Output the (X, Y) coordinate of the center of the cell containing the given text.  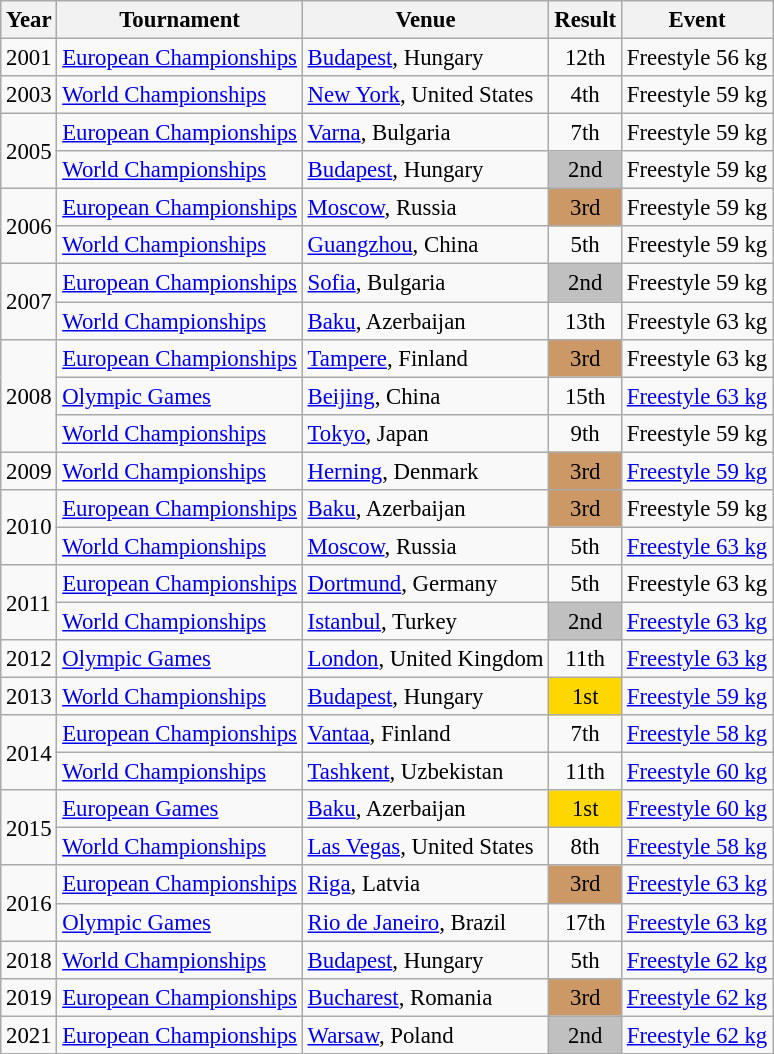
2018 (29, 960)
Istanbul, Turkey (426, 621)
London, United Kingdom (426, 659)
2015 (29, 828)
Bucharest, Romania (426, 997)
4th (586, 95)
Result (586, 20)
2009 (29, 471)
2016 (29, 904)
Tashkent, Uzbekistan (426, 772)
Rio de Janeiro, Brazil (426, 922)
Beijing, China (426, 396)
Warsaw, Poland (426, 1035)
Las Vegas, United States (426, 847)
2021 (29, 1035)
Dortmund, Germany (426, 584)
2014 (29, 752)
Event (696, 20)
Freestyle 56 kg (696, 58)
New York, United States (426, 95)
Herning, Denmark (426, 471)
2012 (29, 659)
Venue (426, 20)
European Games (180, 809)
13th (586, 321)
Varna, Bulgaria (426, 133)
2005 (29, 152)
9th (586, 433)
Tournament (180, 20)
2013 (29, 697)
15th (586, 396)
2001 (29, 58)
12th (586, 58)
2008 (29, 396)
Sofia, Bulgaria (426, 283)
8th (586, 847)
17th (586, 922)
Vantaa, Finland (426, 734)
2003 (29, 95)
Tampere, Finland (426, 358)
2010 (29, 528)
Year (29, 20)
2011 (29, 602)
Guangzhou, China (426, 245)
2006 (29, 226)
2007 (29, 302)
Riga, Latvia (426, 885)
2019 (29, 997)
Tokyo, Japan (426, 433)
